Extract the (X, Y) coordinate from the center of the cell holding the provided text.  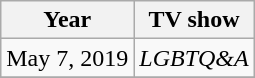
Year (68, 20)
May 7, 2019 (68, 58)
LGBTQ&A (194, 58)
TV show (194, 20)
